Identify which cell holds the provided text, then report its [X, Y] central coordinate. 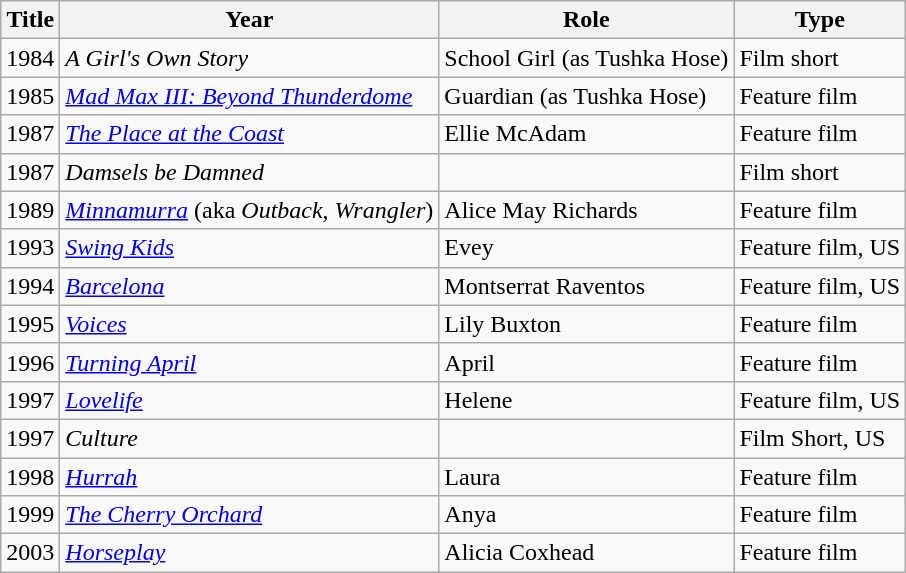
Year [250, 20]
1998 [30, 477]
1994 [30, 286]
1989 [30, 210]
Hurrah [250, 477]
Voices [250, 324]
The Cherry Orchard [250, 515]
1993 [30, 248]
Helene [586, 400]
1995 [30, 324]
School Girl (as Tushka Hose) [586, 58]
Film Short, US [820, 438]
Minnamurra (aka Outback, Wrangler) [250, 210]
Swing Kids [250, 248]
Barcelona [250, 286]
The Place at the Coast [250, 134]
Role [586, 20]
Lovelife [250, 400]
Guardian (as Tushka Hose) [586, 96]
Evey [586, 248]
Montserrat Raventos [586, 286]
A Girl's Own Story [250, 58]
Anya [586, 515]
Mad Max III: Beyond Thunderdome [250, 96]
Type [820, 20]
Culture [250, 438]
April [586, 362]
Title [30, 20]
1984 [30, 58]
Alicia Coxhead [586, 553]
2003 [30, 553]
1999 [30, 515]
Horseplay [250, 553]
Damsels be Damned [250, 172]
Laura [586, 477]
1985 [30, 96]
Lily Buxton [586, 324]
Ellie McAdam [586, 134]
Alice May Richards [586, 210]
1996 [30, 362]
Turning April [250, 362]
